Pinpoint the cell where the given text exists, returning its [X, Y] midpoint coordinate. 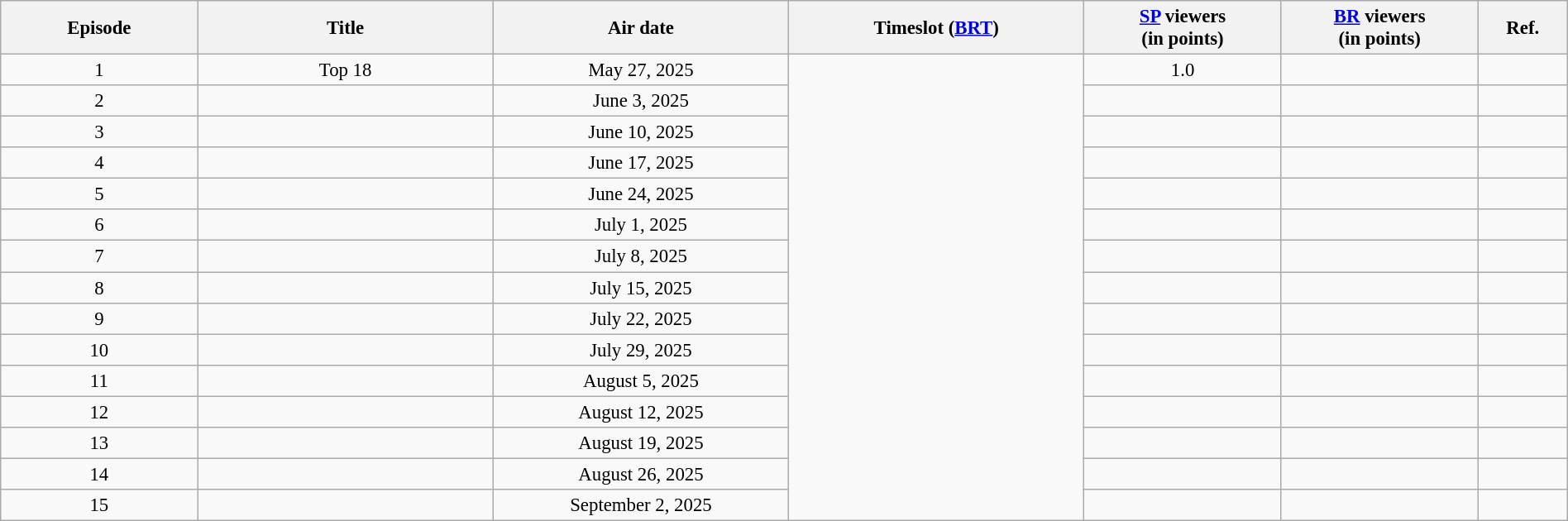
Timeslot (BRT) [936, 28]
July 15, 2025 [640, 288]
4 [99, 163]
9 [99, 318]
6 [99, 226]
June 17, 2025 [640, 163]
12 [99, 412]
BR viewers(in points) [1379, 28]
Air date [640, 28]
August 19, 2025 [640, 443]
July 29, 2025 [640, 350]
1.0 [1183, 70]
September 2, 2025 [640, 505]
August 26, 2025 [640, 474]
June 3, 2025 [640, 101]
Episode [99, 28]
Top 18 [346, 70]
15 [99, 505]
June 24, 2025 [640, 194]
1 [99, 70]
5 [99, 194]
July 8, 2025 [640, 256]
SP viewers(in points) [1183, 28]
2 [99, 101]
10 [99, 350]
Ref. [1523, 28]
3 [99, 132]
May 27, 2025 [640, 70]
July 22, 2025 [640, 318]
11 [99, 380]
Title [346, 28]
August 12, 2025 [640, 412]
August 5, 2025 [640, 380]
14 [99, 474]
July 1, 2025 [640, 226]
June 10, 2025 [640, 132]
7 [99, 256]
13 [99, 443]
8 [99, 288]
